Output the [X, Y] coordinate of the center of the cell containing the given text.  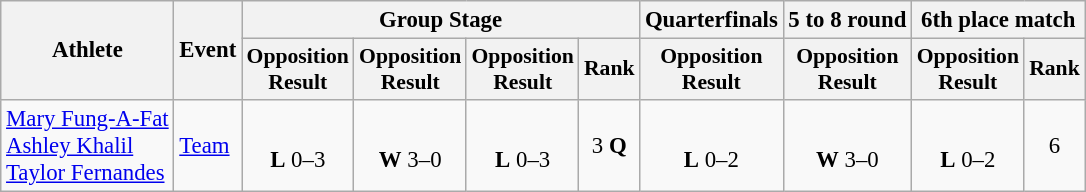
Event [208, 50]
6th place match [998, 20]
5 to 8 round [848, 20]
Mary Fung-A-FatAshley KhalilTaylor Fernandes [88, 146]
Group Stage [441, 20]
3 Q [610, 146]
6 [1054, 146]
Athlete [88, 50]
Team [208, 146]
Quarterfinals [712, 20]
